Provide the (x, y) coordinate of the cell's center where the given text is located.  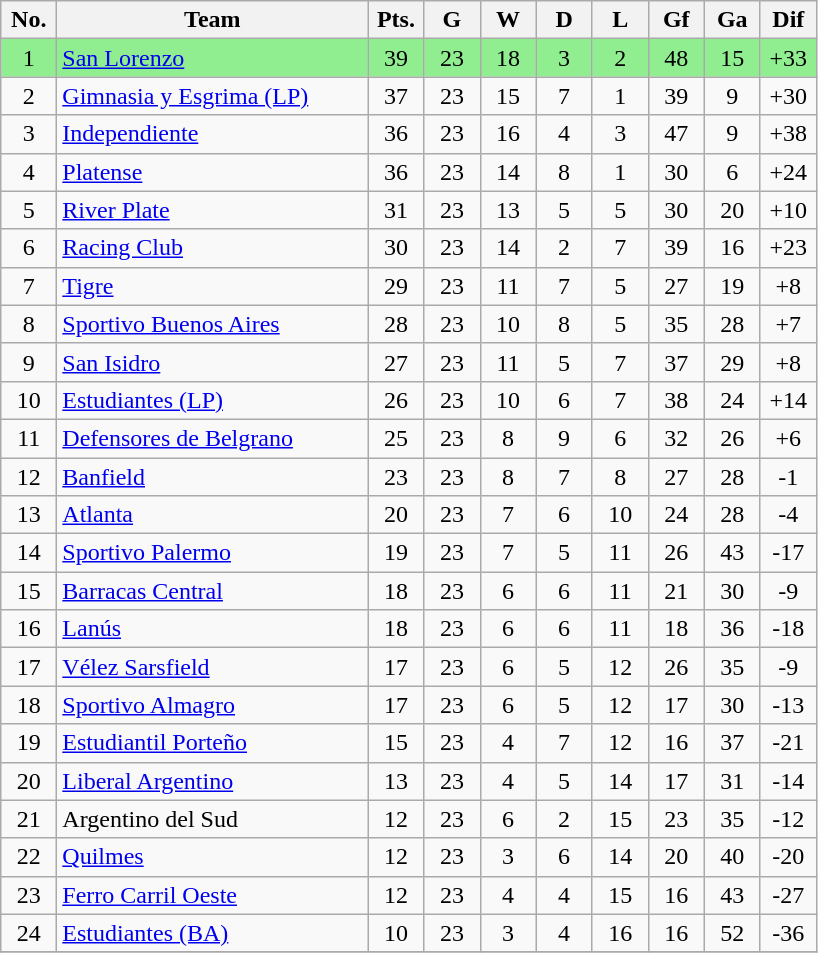
Estudiantes (LP) (212, 400)
32 (676, 438)
Vélez Sarsfield (212, 667)
W (508, 20)
Gf (676, 20)
-13 (788, 705)
+7 (788, 324)
47 (676, 134)
-17 (788, 553)
San Lorenzo (212, 58)
Gimnasia y Esgrima (LP) (212, 96)
Platense (212, 172)
-36 (788, 933)
+10 (788, 210)
Sportivo Palermo (212, 553)
Ferro Carril Oeste (212, 895)
22 (29, 857)
-27 (788, 895)
No. (29, 20)
Estudiantes (BA) (212, 933)
+23 (788, 248)
52 (732, 933)
-14 (788, 781)
Banfield (212, 477)
San Isidro (212, 362)
+14 (788, 400)
-1 (788, 477)
25 (396, 438)
Atlanta (212, 515)
Defensores de Belgrano (212, 438)
38 (676, 400)
River Plate (212, 210)
G (452, 20)
Pts. (396, 20)
Lanús (212, 629)
40 (732, 857)
Liberal Argentino (212, 781)
Quilmes (212, 857)
48 (676, 58)
+33 (788, 58)
Team (212, 20)
-20 (788, 857)
Ga (732, 20)
+24 (788, 172)
+6 (788, 438)
-4 (788, 515)
+38 (788, 134)
L (620, 20)
-12 (788, 819)
Tigre (212, 286)
Estudiantil Porteño (212, 743)
Sportivo Buenos Aires (212, 324)
D (564, 20)
Dif (788, 20)
-18 (788, 629)
Argentino del Sud (212, 819)
+30 (788, 96)
Sportivo Almagro (212, 705)
Barracas Central (212, 591)
Racing Club (212, 248)
-21 (788, 743)
Independiente (212, 134)
